Find where the given text appears and provide that cell's center as [X, Y] coordinate. 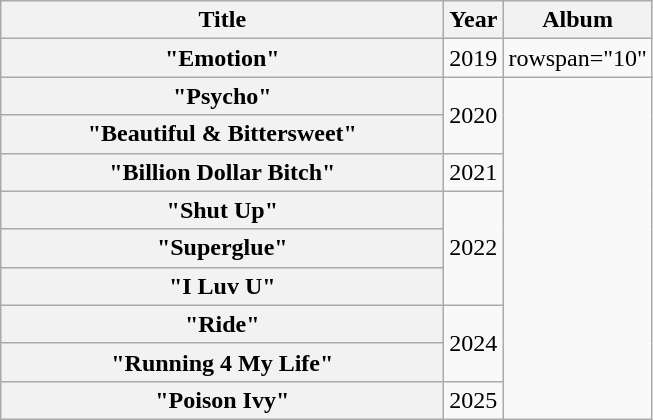
2019 [474, 58]
"Superglue" [222, 248]
"Shut Up" [222, 210]
2024 [474, 343]
2020 [474, 115]
Title [222, 20]
2022 [474, 248]
Year [474, 20]
2025 [474, 400]
"Billion Dollar Bitch" [222, 172]
"Beautiful & Bittersweet" [222, 134]
"Psycho" [222, 96]
"Ride" [222, 324]
"Running 4 My Life" [222, 362]
"I Luv U" [222, 286]
Album [578, 20]
"Emotion" [222, 58]
"Poison Ivy" [222, 400]
rowspan="10" [578, 58]
2021 [474, 172]
